For the text-containing cell, return its midpoint in [X, Y] coordinate format. 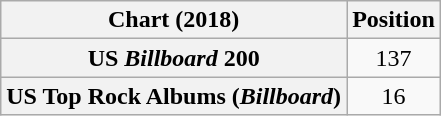
US Top Rock Albums (Billboard) [174, 96]
16 [394, 96]
137 [394, 58]
US Billboard 200 [174, 58]
Position [394, 20]
Chart (2018) [174, 20]
